Extract the (x, y) coordinate from the center of the cell holding the provided text.  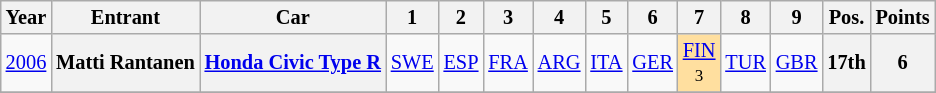
Points (903, 17)
5 (606, 17)
8 (745, 17)
Car (293, 17)
2006 (26, 63)
2 (462, 17)
GBR (797, 63)
FRA (508, 63)
4 (560, 17)
GER (652, 63)
SWE (412, 63)
TUR (745, 63)
Entrant (125, 17)
ESP (462, 63)
ARG (560, 63)
3 (508, 17)
Pos. (846, 17)
Year (26, 17)
9 (797, 17)
Matti Rantanen (125, 63)
7 (700, 17)
ITA (606, 63)
Honda Civic Type R (293, 63)
FIN3 (700, 63)
1 (412, 17)
17th (846, 63)
